From the cell containing the given text, extract its center point as [X, Y] coordinate. 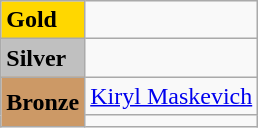
Bronze [43, 102]
Kiryl Maskevich [172, 96]
Silver [43, 58]
Gold [43, 20]
